Detect which cell encompasses the target text, then output its (X, Y) center coordinate. 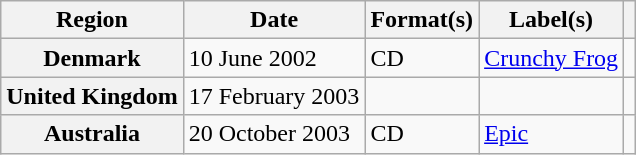
Region (92, 20)
10 June 2002 (274, 58)
United Kingdom (92, 96)
Australia (92, 134)
Label(s) (552, 20)
Denmark (92, 58)
Crunchy Frog (552, 58)
Format(s) (422, 20)
Epic (552, 134)
20 October 2003 (274, 134)
17 February 2003 (274, 96)
Date (274, 20)
